Identify which cell holds the provided text, then report its [X, Y] central coordinate. 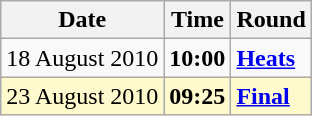
Time [198, 20]
Heats [271, 58]
Date [82, 20]
Final [271, 96]
18 August 2010 [82, 58]
10:00 [198, 58]
09:25 [198, 96]
Round [271, 20]
23 August 2010 [82, 96]
